From the cell containing the given text, extract its center point as [X, Y] coordinate. 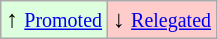
↓ Relegated [162, 20]
↑ Promoted [54, 20]
